Find where the given text appears and provide that cell's center as (X, Y) coordinate. 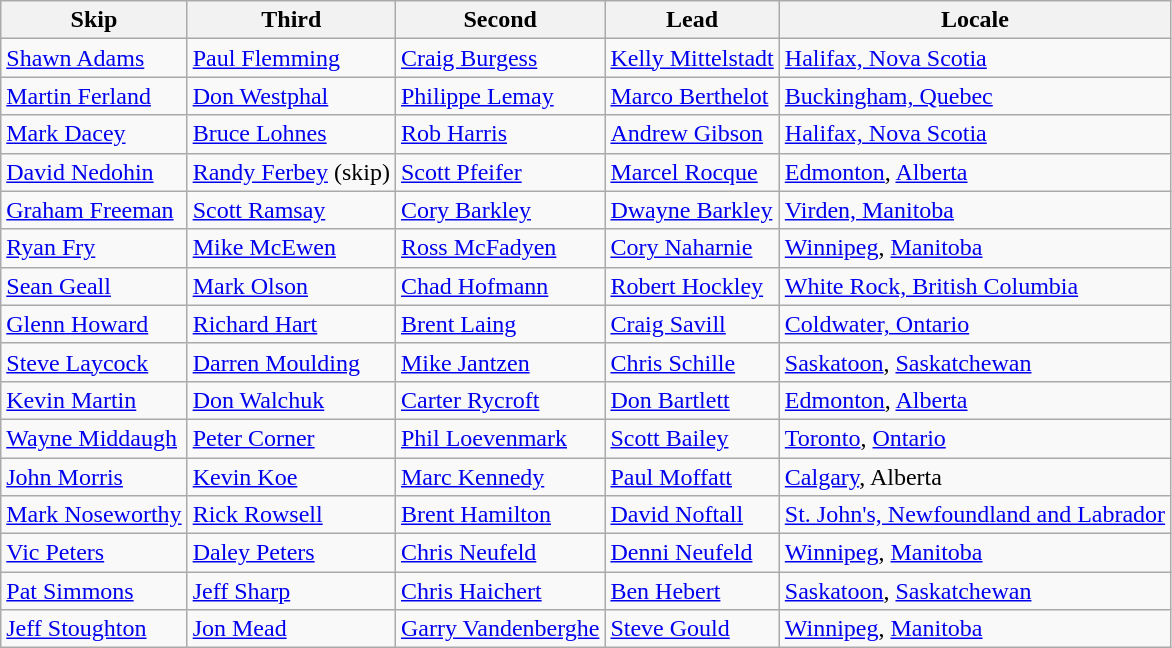
Brent Laing (500, 324)
Marco Berthelot (692, 96)
Steve Laycock (94, 362)
Marc Kennedy (500, 477)
Craig Burgess (500, 58)
Philippe Lemay (500, 96)
Chris Neufeld (500, 553)
White Rock, British Columbia (974, 286)
Lead (692, 20)
Scott Pfeifer (500, 172)
Bruce Lohnes (291, 134)
Shawn Adams (94, 58)
Ben Hebert (692, 591)
Craig Savill (692, 324)
Brent Hamilton (500, 515)
Ross McFadyen (500, 248)
Chad Hofmann (500, 286)
Don Bartlett (692, 400)
Scott Bailey (692, 438)
Ryan Fry (94, 248)
Jeff Sharp (291, 591)
Paul Flemming (291, 58)
Phil Loevenmark (500, 438)
Jeff Stoughton (94, 629)
Garry Vandenberghe (500, 629)
Daley Peters (291, 553)
Don Westphal (291, 96)
Skip (94, 20)
Mark Noseworthy (94, 515)
Toronto, Ontario (974, 438)
Vic Peters (94, 553)
Graham Freeman (94, 210)
Glenn Howard (94, 324)
David Nedohin (94, 172)
Jon Mead (291, 629)
Mark Dacey (94, 134)
Mike McEwen (291, 248)
Chris Haichert (500, 591)
Pat Simmons (94, 591)
John Morris (94, 477)
St. John's, Newfoundland and Labrador (974, 515)
Richard Hart (291, 324)
Locale (974, 20)
Darren Moulding (291, 362)
Kevin Martin (94, 400)
Calgary, Alberta (974, 477)
Don Walchuk (291, 400)
Rick Rowsell (291, 515)
Sean Geall (94, 286)
Peter Corner (291, 438)
Wayne Middaugh (94, 438)
Andrew Gibson (692, 134)
Marcel Rocque (692, 172)
Coldwater, Ontario (974, 324)
Denni Neufeld (692, 553)
Kevin Koe (291, 477)
Randy Ferbey (skip) (291, 172)
Rob Harris (500, 134)
Cory Naharnie (692, 248)
Paul Moffatt (692, 477)
Virden, Manitoba (974, 210)
Mike Jantzen (500, 362)
Dwayne Barkley (692, 210)
Cory Barkley (500, 210)
David Noftall (692, 515)
Carter Rycroft (500, 400)
Martin Ferland (94, 96)
Robert Hockley (692, 286)
Scott Ramsay (291, 210)
Buckingham, Quebec (974, 96)
Steve Gould (692, 629)
Third (291, 20)
Chris Schille (692, 362)
Mark Olson (291, 286)
Kelly Mittelstadt (692, 58)
Second (500, 20)
